Determine the [X, Y] coordinate at the center of the cell enclosing the given text.  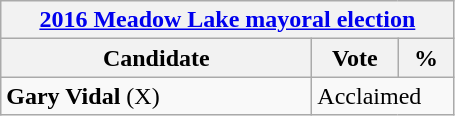
Vote [355, 58]
Acclaimed [383, 96]
Candidate [156, 58]
% [426, 58]
Gary Vidal (X) [156, 96]
2016 Meadow Lake mayoral election [228, 20]
